For the text-containing cell, return its midpoint in [X, Y] coordinate format. 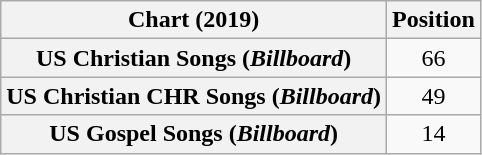
Position [434, 20]
66 [434, 58]
US Christian Songs (Billboard) [194, 58]
US Gospel Songs (Billboard) [194, 134]
US Christian CHR Songs (Billboard) [194, 96]
49 [434, 96]
Chart (2019) [194, 20]
14 [434, 134]
